Search for the cell housing the specified text and yield its (x, y) center coordinate. 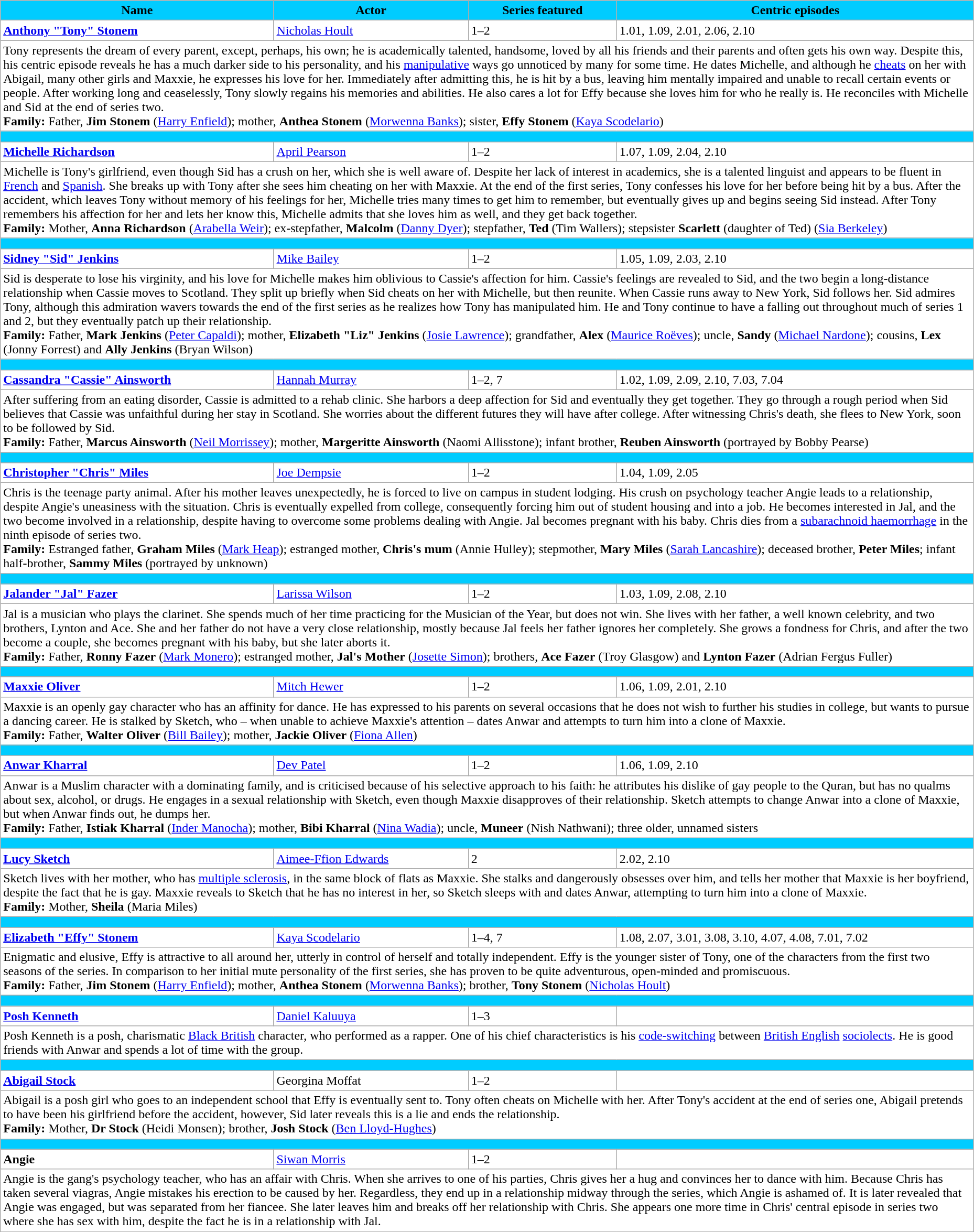
Elizabeth "Effy" Stonem (137, 937)
Michelle Richardson (137, 152)
Posh Kenneth (137, 1016)
Hannah Murray (371, 380)
2 (542, 858)
Dev Patel (371, 765)
Anwar Kharral (137, 765)
Centric episodes (795, 10)
1.01, 1.09, 2.01, 2.06, 2.10 (795, 30)
April Pearson (371, 152)
Cassandra "Cassie" Ainsworth (137, 380)
Jalander "Jal" Fazer (137, 594)
1.06, 1.09, 2.01, 2.10 (795, 687)
1.03, 1.09, 2.08, 2.10 (795, 594)
Series featured (542, 10)
Actor (371, 10)
Abigail Stock (137, 1080)
Kaya Scodelario (371, 937)
Sidney "Sid" Jenkins (137, 258)
Maxxie Oliver (137, 687)
2.02, 2.10 (795, 858)
Mike Bailey (371, 258)
1.04, 1.09, 2.05 (795, 473)
Anthony "Tony" Stonem (137, 30)
Lucy Sketch (137, 858)
Larissa Wilson (371, 594)
Angie (137, 1159)
1.05, 1.09, 2.03, 2.10 (795, 258)
1–4, 7 (542, 937)
1.02, 1.09, 2.09, 2.10, 7.03, 7.04 (795, 380)
1.07, 1.09, 2.04, 2.10 (795, 152)
Joe Dempsie (371, 473)
1–2, 7 (542, 380)
Aimee-Ffion Edwards (371, 858)
1.08, 2.07, 3.01, 3.08, 3.10, 4.07, 4.08, 7.01, 7.02 (795, 937)
Siwan Morris (371, 1159)
1.06, 1.09, 2.10 (795, 765)
Mitch Hewer (371, 687)
Georgina Moffat (371, 1080)
Christopher "Chris" Miles (137, 473)
Name (137, 10)
Nicholas Hoult (371, 30)
1–3 (542, 1016)
Daniel Kaluuya (371, 1016)
